Provide the (x, y) coordinate of the cell's center where the given text is located.  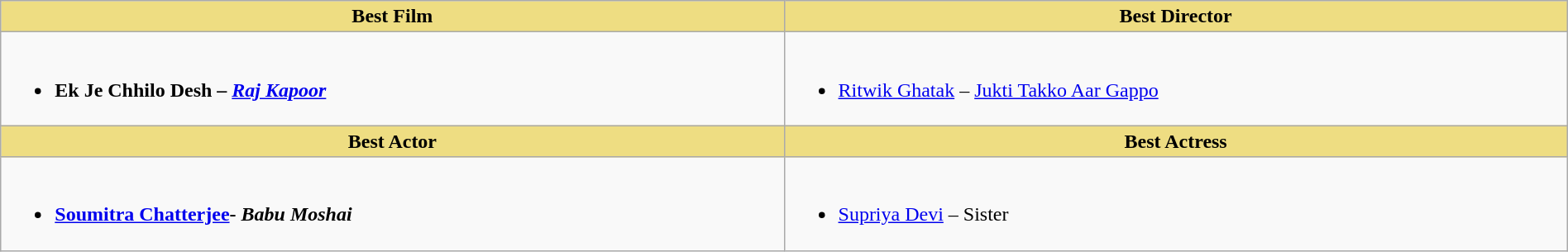
Ritwik Ghatak – Jukti Takko Aar Gappo (1176, 79)
Best Director (1176, 17)
Soumitra Chatterjee- Babu Moshai (392, 203)
Best Actress (1176, 141)
Ek Je Chhilo Desh – Raj Kapoor (392, 79)
Supriya Devi – Sister (1176, 203)
Best Actor (392, 141)
Best Film (392, 17)
